Extract the [x, y] coordinate from the center of the cell holding the provided text.  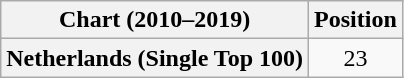
23 [356, 58]
Chart (2010–2019) [155, 20]
Position [356, 20]
Netherlands (Single Top 100) [155, 58]
